Identify which cell holds the provided text, then report its (X, Y) central coordinate. 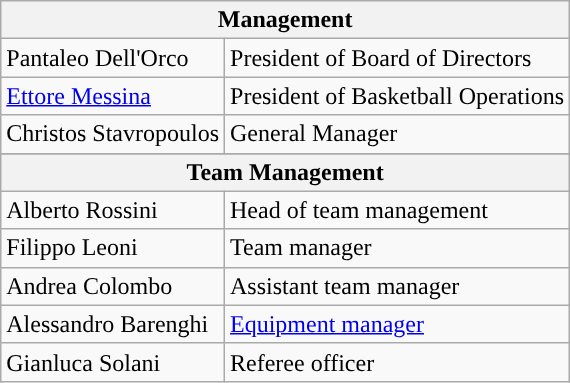
Alessandro Barenghi (113, 324)
Team Management (286, 172)
Filippo Leoni (113, 248)
Management (286, 20)
Gianluca Solani (113, 362)
Equipment manager (398, 324)
Ettore Messina (113, 96)
President of Board of Directors (398, 58)
Alberto Rossini (113, 210)
Referee officer (398, 362)
Pantaleo Dell'Orco (113, 58)
General Manager (398, 134)
Head of team management (398, 210)
Team manager (398, 248)
Assistant team manager (398, 286)
Christos Stavropoulos (113, 134)
President of Basketball Operations (398, 96)
Andrea Colombo (113, 286)
